Identify which cell holds the provided text, then report its (x, y) central coordinate. 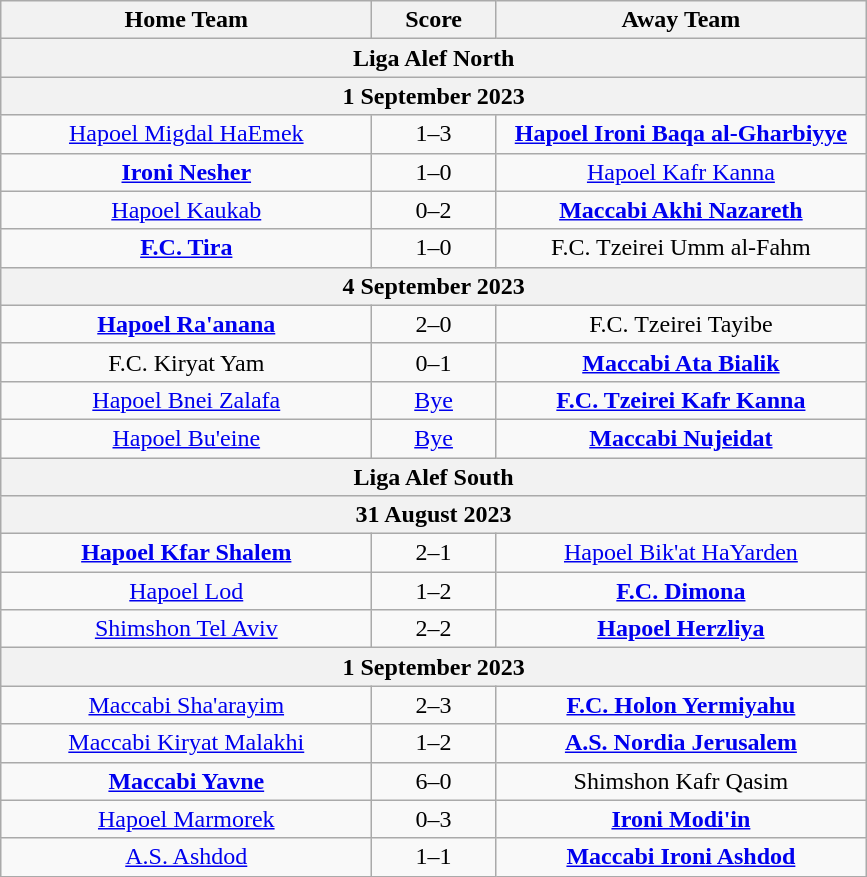
Hapoel Kafr Kanna (680, 172)
Hapoel Kaukab (186, 210)
F.C. Tira (186, 248)
Maccabi Nujeidat (680, 438)
Hapoel Migdal HaEmek (186, 134)
Hapoel Ra'anana (186, 324)
Hapoel Bik'at HaYarden (680, 553)
Hapoel Ironi Baqa al-Gharbiyye (680, 134)
0–2 (434, 210)
Liga Alef North (434, 58)
F.C. Tzeirei Umm al-Fahm (680, 248)
Maccabi Akhi Nazareth (680, 210)
Hapoel Kfar Shalem (186, 553)
4 September 2023 (434, 286)
F.C. Kiryat Yam (186, 362)
Maccabi Ata Bialik (680, 362)
Hapoel Bu'eine (186, 438)
Home Team (186, 20)
Maccabi Sha'arayim (186, 705)
31 August 2023 (434, 515)
2–1 (434, 553)
2–0 (434, 324)
0–3 (434, 819)
2–2 (434, 629)
Liga Alef South (434, 477)
Ironi Nesher (186, 172)
1–3 (434, 134)
F.C. Tzeirei Tayibe (680, 324)
A.S. Nordia Jerusalem (680, 743)
Ironi Modi'in (680, 819)
Hapoel Marmorek (186, 819)
F.C. Tzeirei Kafr Kanna (680, 400)
Shimshon Tel Aviv (186, 629)
6–0 (434, 781)
A.S. Ashdod (186, 857)
F.C. Dimona (680, 591)
Hapoel Herzliya (680, 629)
0–1 (434, 362)
Shimshon Kafr Qasim (680, 781)
F.C. Holon Yermiyahu (680, 705)
Away Team (680, 20)
Maccabi Kiryat Malakhi (186, 743)
1–1 (434, 857)
2–3 (434, 705)
Maccabi Yavne (186, 781)
Hapoel Lod (186, 591)
Score (434, 20)
Maccabi Ironi Ashdod (680, 857)
Hapoel Bnei Zalafa (186, 400)
